From the cell containing the given text, extract its center point as [x, y] coordinate. 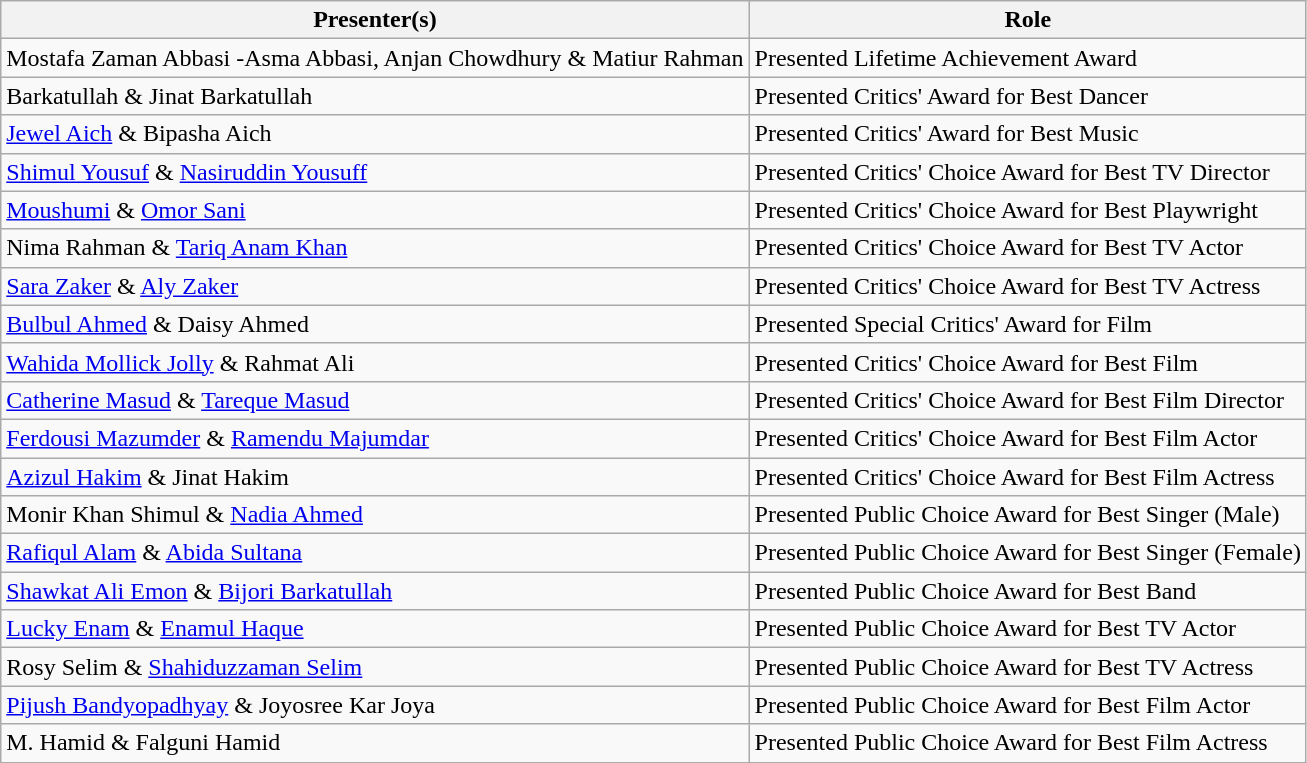
Lucky Enam & Enamul Haque [375, 629]
Ferdousi Mazumder & Ramendu Majumdar [375, 438]
Monir Khan Shimul & Nadia Ahmed [375, 515]
M. Hamid & Falguni Hamid [375, 743]
Presented Public Choice Award for Best Film Actor [1028, 705]
Presented Public Choice Award for Best TV Actress [1028, 667]
Presented Public Choice Award for Best Singer (Male) [1028, 515]
Presenter(s) [375, 20]
Role [1028, 20]
Rafiqul Alam & Abida Sultana [375, 553]
Shawkat Ali Emon & Bijori Barkatullah [375, 591]
Presented Critics' Choice Award for Best TV Actress [1028, 286]
Presented Public Choice Award for Best Singer (Female) [1028, 553]
Mostafa Zaman Abbasi -Asma Abbasi, Anjan Chowdhury & Matiur Rahman [375, 58]
Presented Critics' Choice Award for Best Film Actor [1028, 438]
Presented Critics' Choice Award for Best Film Actress [1028, 477]
Presented Special Critics' Award for Film [1028, 324]
Shimul Yousuf & Nasiruddin Yousuff [375, 172]
Presented Critics' Choice Award for Best Film Director [1028, 400]
Presented Public Choice Award for Best TV Actor [1028, 629]
Jewel Aich & Bipasha Aich [375, 134]
Bulbul Ahmed & Daisy Ahmed [375, 324]
Presented Public Choice Award for Best Film Actress [1028, 743]
Rosy Selim & Shahiduzzaman Selim [375, 667]
Moushumi & Omor Sani [375, 210]
Presented Critics' Award for Best Dancer [1028, 96]
Presented Critics' Choice Award for Best TV Actor [1028, 248]
Pijush Bandyopadhyay & Joyosree Kar Joya [375, 705]
Presented Lifetime Achievement Award [1028, 58]
Nima Rahman & Tariq Anam Khan [375, 248]
Presented Public Choice Award for Best Band [1028, 591]
Azizul Hakim & Jinat Hakim [375, 477]
Presented Critics' Choice Award for Best Film [1028, 362]
Catherine Masud & Tareque Masud [375, 400]
Barkatullah & Jinat Barkatullah [375, 96]
Wahida Mollick Jolly & Rahmat Ali [375, 362]
Presented Critics' Choice Award for Best TV Director [1028, 172]
Presented Critics' Award for Best Music [1028, 134]
Sara Zaker & Aly Zaker [375, 286]
Presented Critics' Choice Award for Best Playwright [1028, 210]
